Pinpoint the cell where the given text exists, returning its [X, Y] midpoint coordinate. 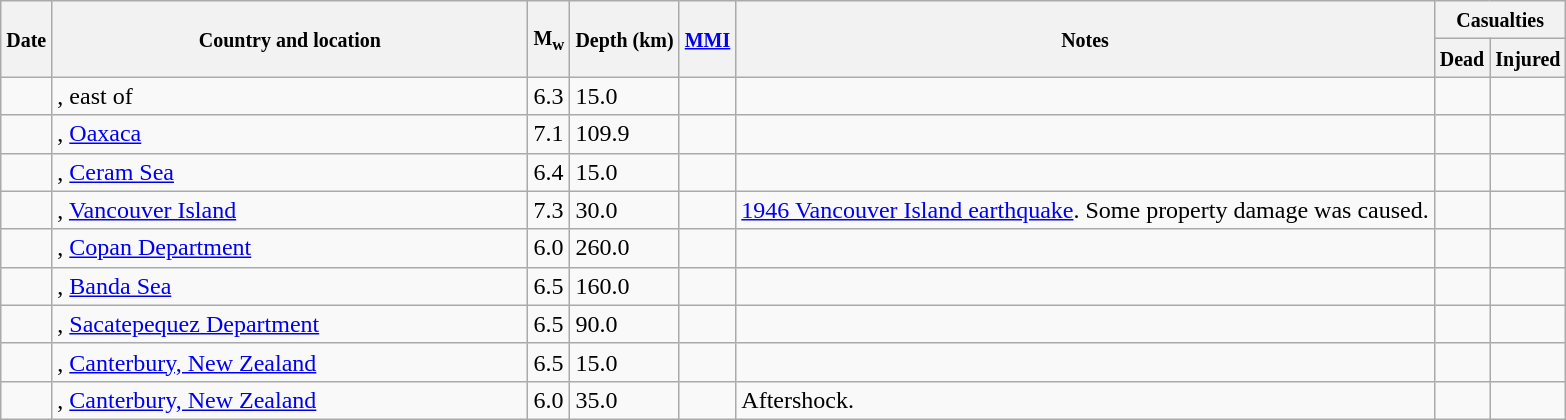
Dead [1462, 58]
7.3 [549, 210]
, east of [290, 96]
Notes [1085, 39]
30.0 [624, 210]
Casualties [1500, 20]
Country and location [290, 39]
7.1 [549, 134]
Mw [549, 39]
Depth (km) [624, 39]
109.9 [624, 134]
, Copan Department [290, 248]
, Oaxaca [290, 134]
Injured [1528, 58]
, Vancouver Island [290, 210]
160.0 [624, 286]
, Sacatepequez Department [290, 324]
35.0 [624, 400]
Date [26, 39]
, Ceram Sea [290, 172]
260.0 [624, 248]
6.3 [549, 96]
, Banda Sea [290, 286]
1946 Vancouver Island earthquake. Some property damage was caused. [1085, 210]
6.4 [549, 172]
MMI [708, 39]
90.0 [624, 324]
Aftershock. [1085, 400]
